Identify which cell holds the provided text, then report its [x, y] central coordinate. 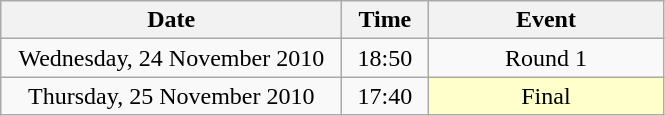
Wednesday, 24 November 2010 [172, 58]
18:50 [385, 58]
17:40 [385, 96]
Event [546, 20]
Round 1 [546, 58]
Thursday, 25 November 2010 [172, 96]
Final [546, 96]
Date [172, 20]
Time [385, 20]
